Find where the given text appears and provide that cell's center as (x, y) coordinate. 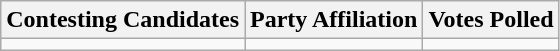
Votes Polled (491, 20)
Party Affiliation (334, 20)
Contesting Candidates (123, 20)
